Provide the (X, Y) coordinate of the cell's center where the given text is located.  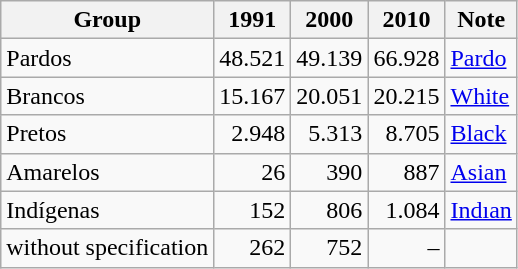
Pardos (108, 58)
49.139 (330, 58)
without specification (108, 248)
20.215 (406, 96)
2.948 (252, 134)
Pardo (481, 58)
White (481, 96)
Pretos (108, 134)
806 (330, 210)
15.167 (252, 96)
26 (252, 172)
20.051 (330, 96)
152 (252, 210)
5.313 (330, 134)
66.928 (406, 58)
887 (406, 172)
Indígenas (108, 210)
8.705 (406, 134)
Black (481, 134)
752 (330, 248)
2010 (406, 20)
1991 (252, 20)
Brancos (108, 96)
– (406, 248)
2000 (330, 20)
390 (330, 172)
Indıan (481, 210)
262 (252, 248)
1.084 (406, 210)
Group (108, 20)
Amarelos (108, 172)
Asian (481, 172)
Note (481, 20)
48.521 (252, 58)
